From the cell containing the given text, extract its center point as (X, Y) coordinate. 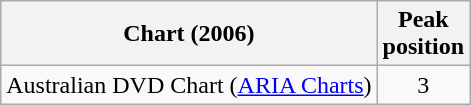
Australian DVD Chart (ARIA Charts) (189, 85)
Chart (2006) (189, 34)
3 (423, 85)
Peakposition (423, 34)
